Find where the given text appears and provide that cell's center as [x, y] coordinate. 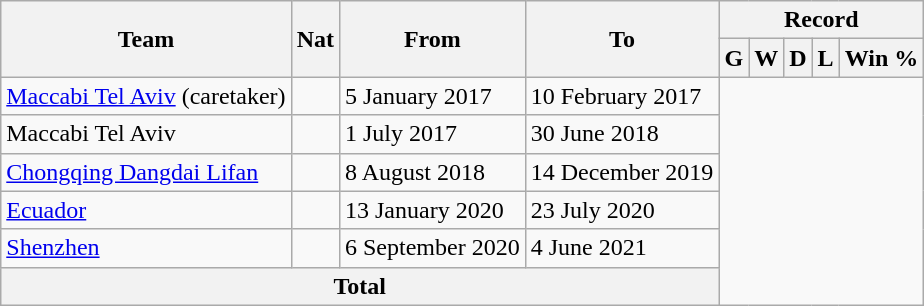
Shenzhen [146, 248]
From [432, 39]
Team [146, 39]
Win % [882, 58]
Maccabi Tel Aviv (caretaker) [146, 96]
D [798, 58]
5 January 2017 [432, 96]
Nat [315, 39]
6 September 2020 [432, 248]
8 August 2018 [432, 172]
Maccabi Tel Aviv [146, 134]
L [826, 58]
23 July 2020 [622, 210]
13 January 2020 [432, 210]
To [622, 39]
4 June 2021 [622, 248]
10 February 2017 [622, 96]
Record [822, 20]
Total [360, 286]
1 July 2017 [432, 134]
W [766, 58]
Ecuador [146, 210]
14 December 2019 [622, 172]
G [734, 58]
30 June 2018 [622, 134]
Chongqing Dangdai Lifan [146, 172]
